Identify which cell holds the provided text, then report its [x, y] central coordinate. 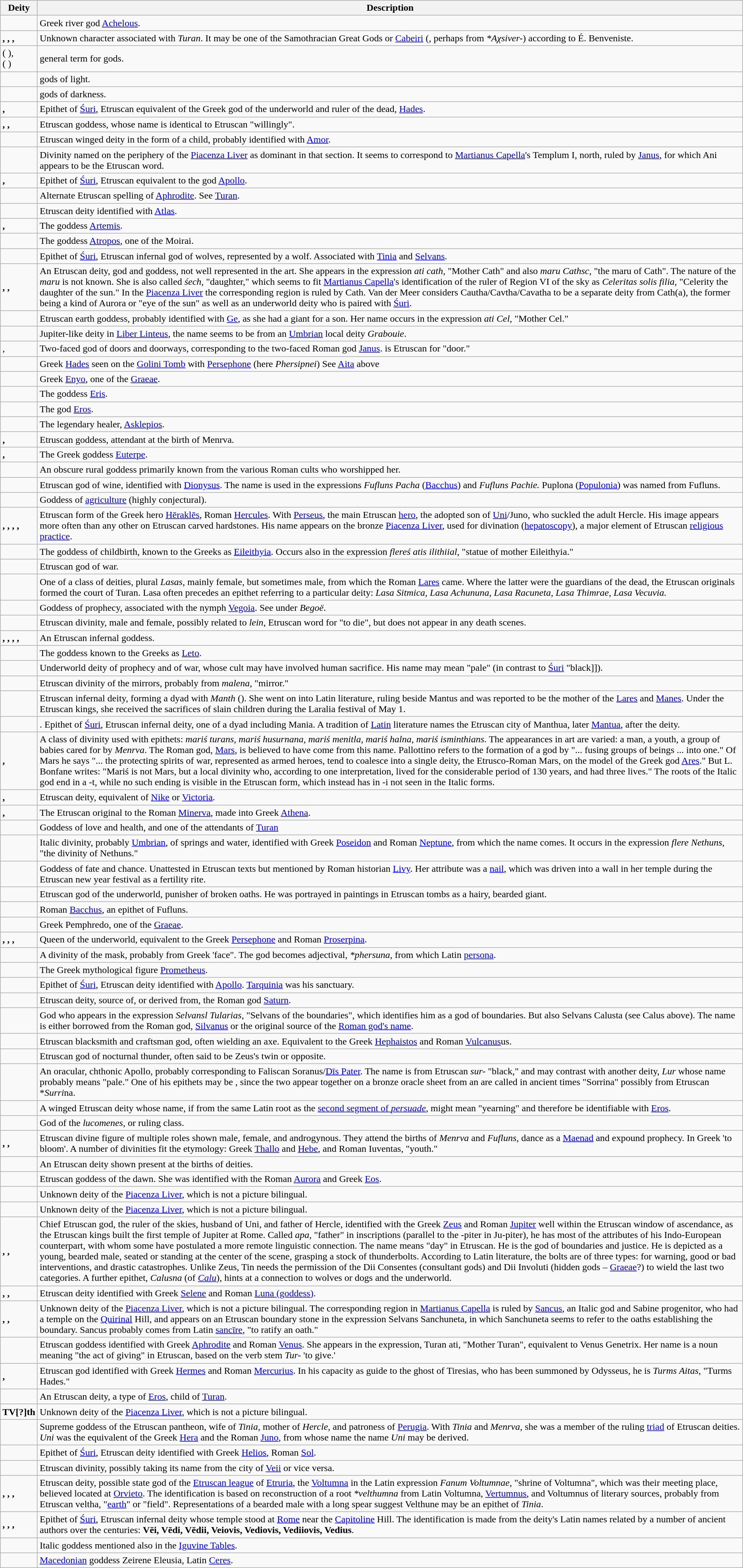
Etruscan divinity, possibly taking its name from the city of Veii or vice versa. [390, 1468]
Etruscan earth goddess, probably identified with Ge, as she had a giant for a son. Her name occurs in the expression ati Cel, "Mother Cel." [390, 319]
An Etruscan deity, a type of Eros, child of Turan. [390, 1396]
The goddess Artemis. [390, 226]
Etruscan winged deity in the form of a child, probably identified with Amor. [390, 139]
Roman Bacchus, an epithet of Fufluns. [390, 910]
Macedonian goddess Zeirene Eleusia, Latin Ceres. [390, 1560]
Greek Pemphredo, one of the Graeae. [390, 925]
The Greek goddess Euterpe. [390, 454]
Epithet of Śuri, Etruscan equivalent of the Greek god of the underworld and ruler of the dead, Hades. [390, 109]
An Etruscan infernal goddess. [390, 638]
Jupiter-like deity in Liber Linteus, the name seems to be from an Umbrian local deity Grabouie. [390, 334]
The goddess Atropos, one of the Moirai. [390, 241]
Etruscan divinity, male and female, possibly related to lein, Etruscan word for "to die", but does not appear in any death scenes. [390, 623]
God of the lucomenes, or ruling class. [390, 1123]
Etruscan god of war. [390, 567]
Greek Hades seen on the Golini Tomb with Persephone (here Phersipnei) See Aita above [390, 364]
Greek Enyo, one of the Graeae. [390, 379]
Etruscan deity identified with Atlas. [390, 211]
The goddess of childbirth, known to the Greeks as Eileithyia. Occurs also in the expression flereś atis ilithiial, "statue of mother Eileithyia." [390, 552]
Alternate Etruscan spelling of Aphrodite. See Turan. [390, 195]
The god Eros. [390, 409]
An obscure rural goddess primarily known from the various Roman cults who worshipped her. [390, 469]
Goddess of prophecy, associated with the nymph Vegoia. See under Begoë. [390, 608]
Etruscan goddess, attendant at the birth of Menrva. [390, 439]
Two-faced god of doors and doorways, corresponding to the two-faced Roman god Janus. is Etruscan for "door." [390, 349]
The legendary healer, Asklepios. [390, 424]
Italic goddess mentioned also in the Iguvine Tables. [390, 1545]
Etruscan god of the underworld, punisher of broken oaths. He was portrayed in paintings in Etruscan tombs as a hairy, bearded giant. [390, 894]
Etruscan blacksmith and craftsman god, often wielding an axe. Equivalent to the Greek Hephaistos and Roman Vulcanusus. [390, 1041]
Epithet of Śuri, Etruscan deity identified with Apollo. Tarquinia was his sanctuary. [390, 985]
gods of light. [390, 79]
A divinity of the mask, probably from Greek 'face". The god becomes adjectival, *phersuna, from which Latin persona. [390, 955]
gods of darkness. [390, 94]
Etruscan deity, equivalent of Nike or Victoria. [390, 797]
The goddess known to the Greeks as Leto. [390, 653]
TV[?]th [19, 1412]
Etruscan goddess, whose name is identical to Etruscan "willingly". [390, 124]
Etruscan god of nocturnal thunder, often said to be Zeus's twin or opposite. [390, 1056]
Epithet of Śuri, Etruscan infernal god of wolves, represented by a wolf. Associated with Tinia and Selvans. [390, 256]
Epithet of Śuri, Etruscan equivalent to the god Apollo. [390, 180]
Greek river god Achelous. [390, 23]
Queen of the underworld, equivalent to the Greek Persephone and Roman Proserpina. [390, 940]
The Etruscan original to the Roman Minerva, made into Greek Athena. [390, 812]
The Greek mythological figure Prometheus. [390, 970]
Underworld deity of prophecy and of war, whose cult may have involved human sacrifice. His name may mean "pale" (in contrast to Śuri "black]]). [390, 668]
Epithet of Śuri, Etruscan deity identified with Greek Helios, Roman Sol. [390, 1452]
general term for gods. [390, 59]
Etruscan divinity of the mirrors, probably from malena, "mirror." [390, 683]
Etruscan deity, source of, or derived from, the Roman god Saturn. [390, 1000]
The goddess Eris. [390, 394]
( ), ( ) [19, 59]
Etruscan deity identified with Greek Selene and Roman Luna (goddess). [390, 1293]
An Etruscan deity shown present at the births of deities. [390, 1164]
Goddess of agriculture (highly conjectural). [390, 500]
Etruscan goddess of the dawn. She was identified with the Roman Aurora and Greek Eos. [390, 1179]
Deity [19, 8]
Description [390, 8]
Goddess of love and health, and one of the attendants of Turan [390, 828]
